Find where the given text appears and provide that cell's center as [X, Y] coordinate. 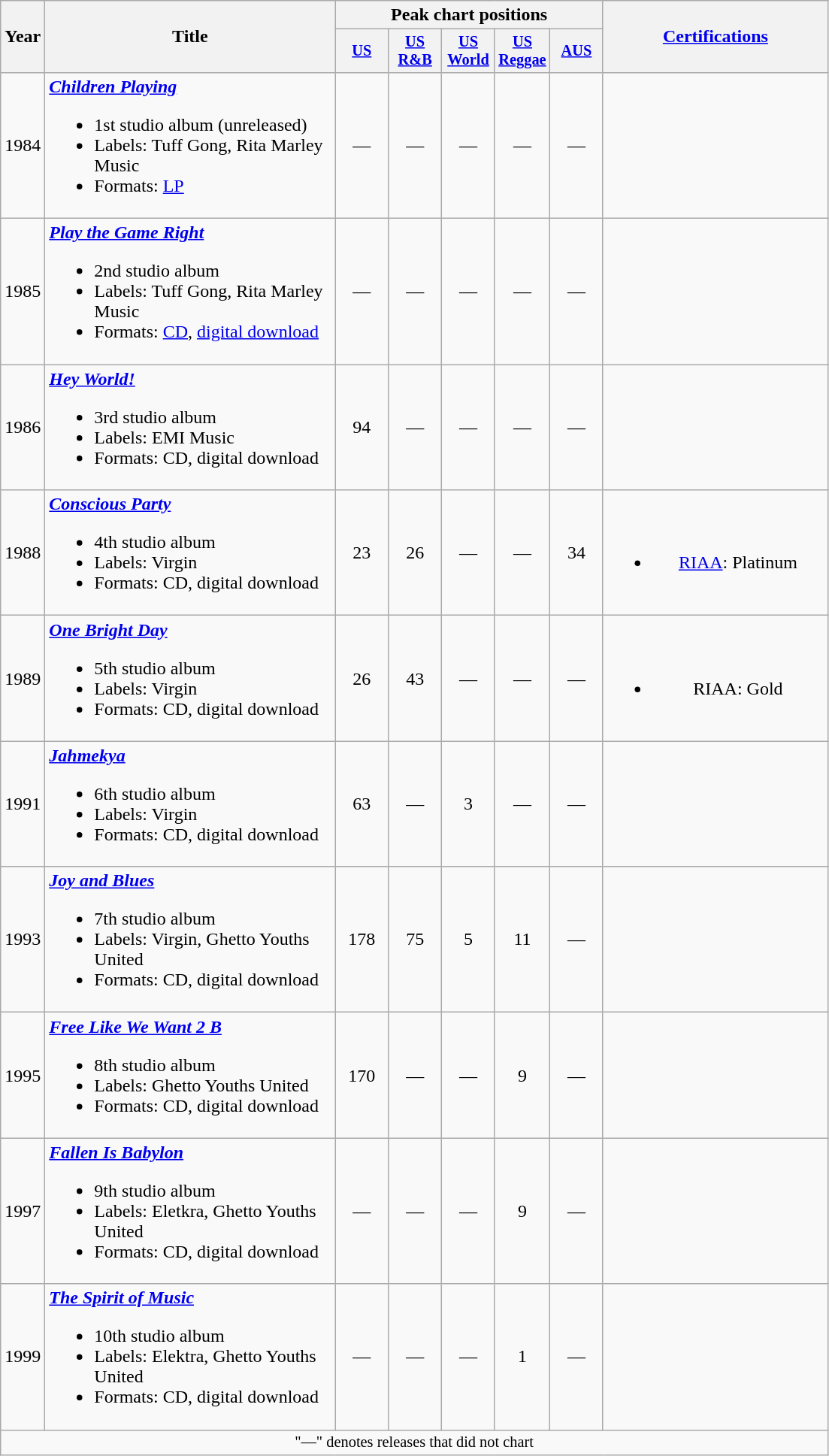
Children Playing1st studio album (unreleased)Labels: Tuff Gong, Rita Marley MusicFormats: LP [190, 145]
Fallen Is Babylon9th studio albumLabels: Eletkra, Ghetto Youths UnitedFormats: CD, digital download [190, 1211]
Title [190, 37]
1986 [23, 427]
US R&B [415, 51]
1993 [23, 940]
1988 [23, 553]
Peak chart positions [469, 15]
1 [522, 1357]
US Reggae [522, 51]
1999 [23, 1357]
5 [469, 940]
Year [23, 37]
11 [522, 940]
63 [362, 804]
US World [469, 51]
Free Like We Want 2 B8th studio albumLabels: Ghetto Youths UnitedFormats: CD, digital download [190, 1075]
US [362, 51]
Jahmekya6th studio albumLabels: VirginFormats: CD, digital download [190, 804]
AUS [577, 51]
1991 [23, 804]
1989 [23, 678]
34 [577, 553]
170 [362, 1075]
Play the Game Right2nd studio albumLabels: Tuff Gong, Rita Marley MusicFormats: CD, digital download [190, 292]
Joy and Blues7th studio albumLabels: Virgin, Ghetto Youths UnitedFormats: CD, digital download [190, 940]
1985 [23, 292]
23 [362, 553]
Conscious Party4th studio albumLabels: VirginFormats: CD, digital download [190, 553]
1984 [23, 145]
RIAA: Platinum [716, 553]
The Spirit of Music10th studio albumLabels: Elektra, Ghetto Youths UnitedFormats: CD, digital download [190, 1357]
RIAA: Gold [716, 678]
1997 [23, 1211]
43 [415, 678]
Certifications [716, 37]
178 [362, 940]
"—" denotes releases that did not chart [415, 1442]
1995 [23, 1075]
Hey World!3rd studio albumLabels: EMI MusicFormats: CD, digital download [190, 427]
75 [415, 940]
94 [362, 427]
3 [469, 804]
One Bright Day5th studio albumLabels: VirginFormats: CD, digital download [190, 678]
